Find where the given text appears and provide that cell's center as [x, y] coordinate. 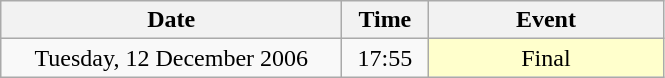
Event [546, 20]
17:55 [385, 58]
Time [385, 20]
Tuesday, 12 December 2006 [172, 58]
Date [172, 20]
Final [546, 58]
